Output the (X, Y) coordinate of the center of the cell containing the given text.  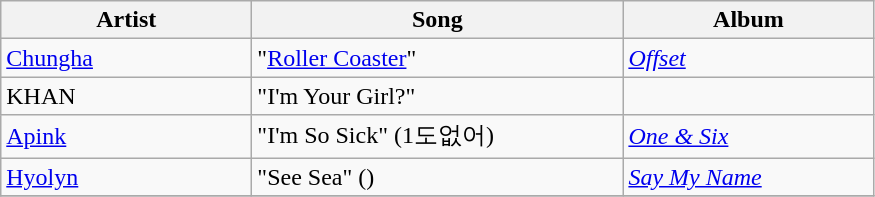
"Roller Coaster" (438, 58)
"I'm So Sick" (1도없어) (438, 136)
KHAN (126, 96)
Song (438, 20)
Offset (748, 58)
Hyolyn (126, 177)
Say My Name (748, 177)
One & Six (748, 136)
Chungha (126, 58)
Artist (126, 20)
"I'm Your Girl?" (438, 96)
Apink (126, 136)
"See Sea" () (438, 177)
Album (748, 20)
